Extract the [X, Y] coordinate from the center of the cell holding the provided text.  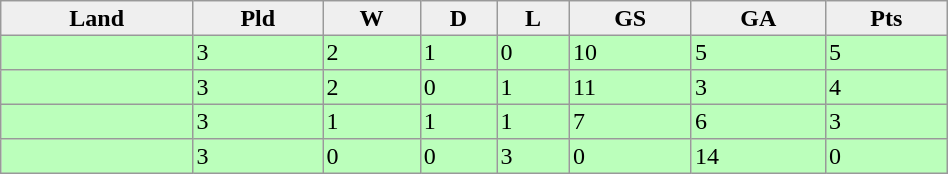
4 [886, 87]
L [534, 18]
Pts [886, 18]
D [458, 18]
10 [630, 52]
14 [758, 156]
11 [630, 87]
Land [97, 18]
W [372, 18]
GA [758, 18]
GS [630, 18]
7 [630, 121]
6 [758, 121]
Pld [258, 18]
